For the text-containing cell, return its midpoint in [X, Y] coordinate format. 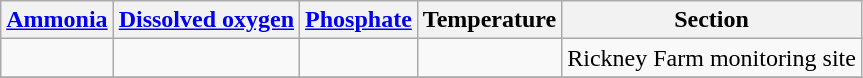
Phosphate [359, 20]
Rickney Farm monitoring site [712, 58]
Section [712, 20]
Ammonia [57, 20]
Temperature [489, 20]
Dissolved oxygen [206, 20]
